Provide the (x, y) coordinate of the cell's center where the given text is located.  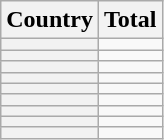
Total (130, 20)
Country (50, 20)
